Return the [x, y] coordinate for the center point of the cell that contains the specified text.  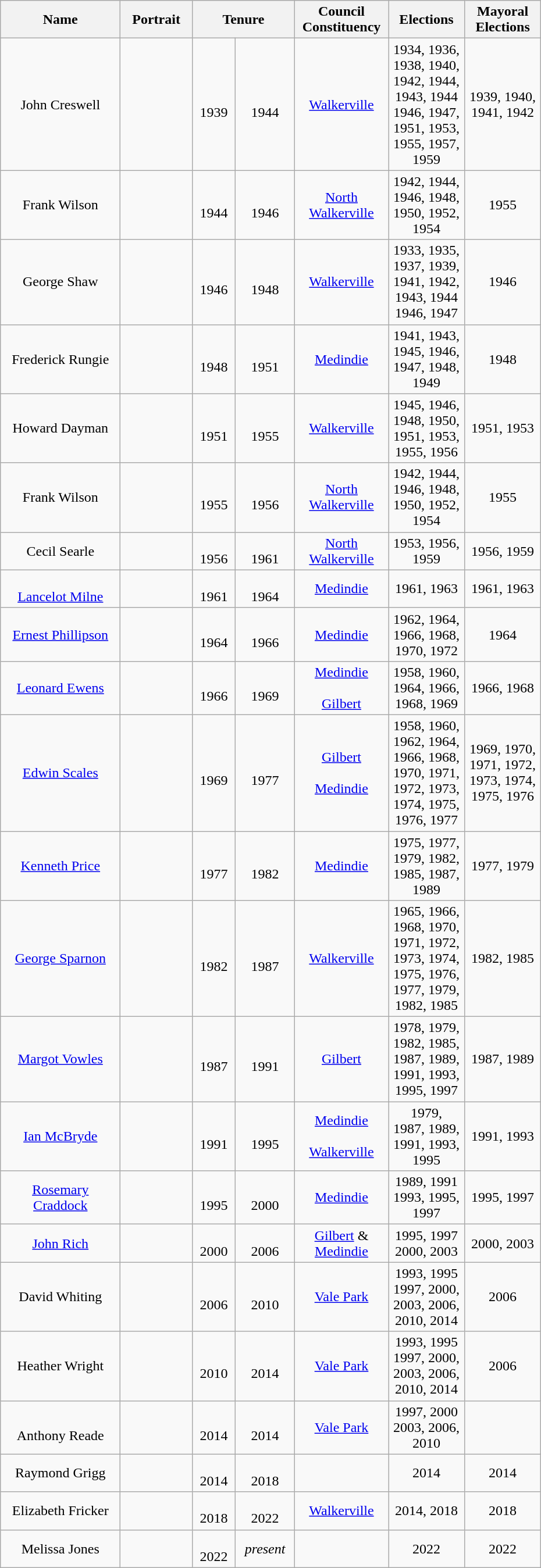
Kenneth Price [60, 866]
Margot Vowles [60, 1059]
1934, 1936, 1938, 1940, 1942, 1944, 1943, 1944 1946, 1947, 1951, 1953, 1955, 1957, 1959 [427, 105]
1995, 1997 [503, 1198]
Portrait [156, 20]
1995, 19972000, 2003 [427, 1243]
Ernest Phillipson [60, 634]
1989, 19911993, 1995, 1997 [427, 1198]
Gilbert Medindie [341, 773]
George Shaw [60, 282]
Council Constituency [341, 20]
1953, 1956, 1959 [427, 551]
1969, 1970, 1971, 1972, 1973, 1974, 1975, 1976 [503, 773]
1958, 1960, 1962, 1964, 1966, 1968, 1970, 1971, 1972, 1973, 1974, 1975, 1976, 1977 [427, 773]
Cecil Searle [60, 551]
1979, 1987, 1989, 1991, 1993, 1995 [427, 1136]
Rosemary Craddock [60, 1198]
Anthony Reade [60, 1427]
1977, 1979 [503, 866]
Tenure [243, 20]
Leonard Ewens [60, 688]
1945, 1946, 1948, 1950, 1951, 1953, 1955, 1956 [427, 428]
1962, 1964, 1966, 1968, 1970, 1972 [427, 634]
1982, 1985 [503, 959]
2014, 2018 [427, 1510]
present [265, 1549]
Melissa Jones [60, 1549]
1939 [213, 105]
1939, 1940, 1941, 1942 [503, 105]
David Whiting [60, 1296]
Heather Wright [60, 1366]
Ian McBryde [60, 1136]
John Creswell [60, 105]
1956, 1959 [503, 551]
Name [60, 20]
Medindie Walkerville [341, 1136]
1951, 1953 [503, 428]
1941, 1943, 1945, 1946, 1947, 1948, 1949 [427, 359]
1987, 1989 [503, 1059]
Medindie Gilbert [341, 688]
Lancelot Milne [60, 588]
1991, 1993 [503, 1136]
Gilbert & Medindie [341, 1243]
Edwin Scales [60, 773]
1975, 1977, 1979, 1982, 1985, 1987, 1989 [427, 866]
Raymond Grigg [60, 1473]
John Rich [60, 1243]
George Sparnon [60, 959]
Frederick Rungie [60, 359]
Mayoral Elections [503, 20]
1997, 20002003, 2006, 2010 [427, 1427]
1965, 1966, 1968, 1970, 1971, 1972, 1973, 1974, 1975, 1976, 1977, 1979, 1982, 1985 [427, 959]
1958, 1960, 1964, 1966, 1968, 1969 [427, 688]
Elizabeth Fricker [60, 1510]
Elections [427, 20]
1978, 1979, 1982, 1985, 1987, 1989, 1991, 1993, 1995, 1997 [427, 1059]
2000, 2003 [503, 1243]
1933, 1935, 1937, 1939, 1941, 1942, 1943, 1944 1946, 1947 [427, 282]
Gilbert [341, 1059]
1966, 1968 [503, 688]
Howard Dayman [60, 428]
